Determine the [X, Y] coordinate at the center of the cell enclosing the given text.  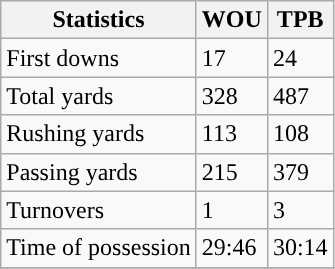
WOU [232, 20]
TPB [300, 20]
1 [232, 210]
First downs [99, 58]
24 [300, 58]
Time of possession [99, 248]
Rushing yards [99, 134]
3 [300, 210]
29:46 [232, 248]
Turnovers [99, 210]
379 [300, 172]
30:14 [300, 248]
Passing yards [99, 172]
Total yards [99, 96]
487 [300, 96]
215 [232, 172]
328 [232, 96]
108 [300, 134]
113 [232, 134]
17 [232, 58]
Statistics [99, 20]
